From the cell containing the given text, extract its center point as [X, Y] coordinate. 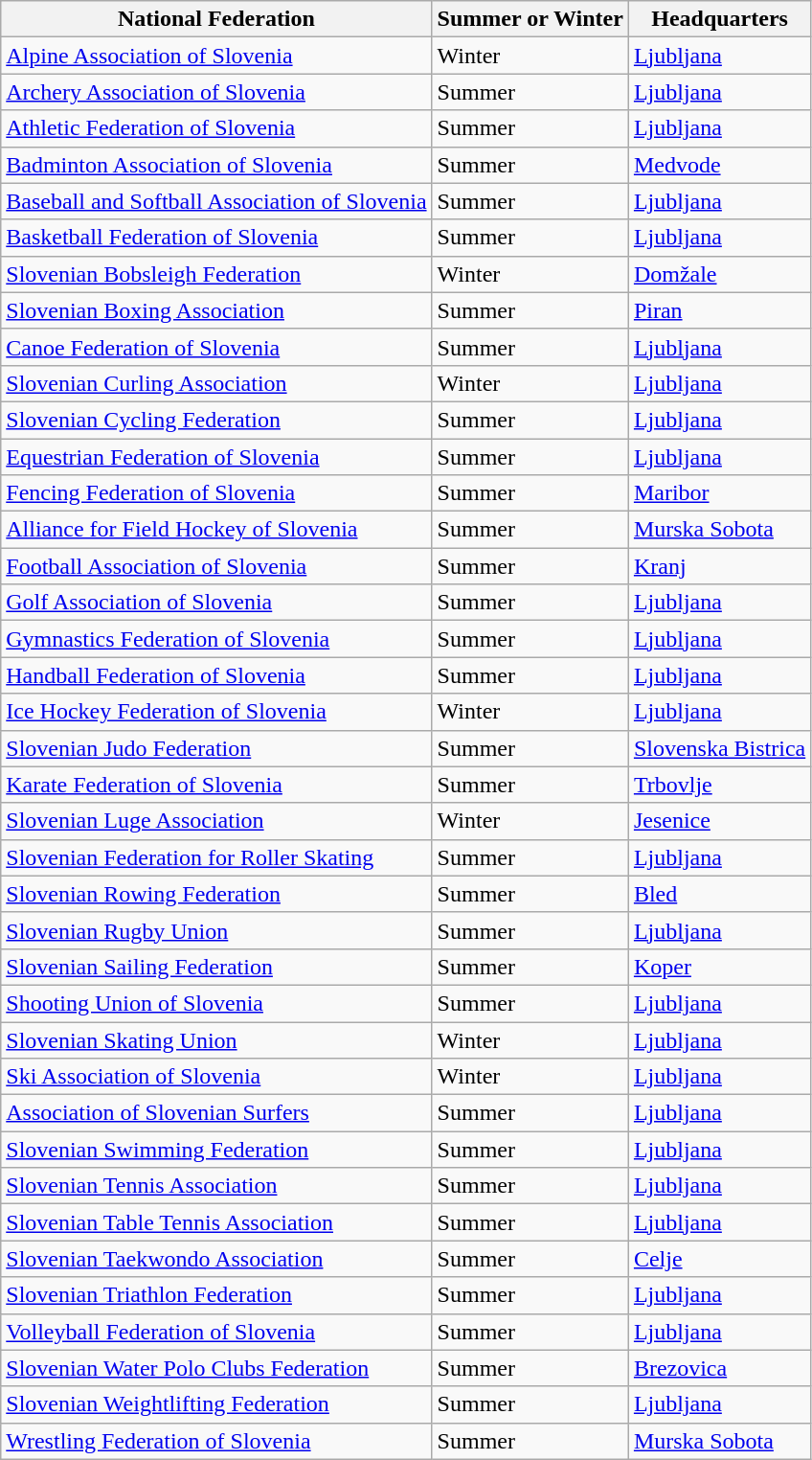
Jesenice [719, 821]
Slovenian Sailing Federation [216, 967]
Slovenian Curling Association [216, 383]
Athletic Federation of Slovenia [216, 128]
Kranj [719, 566]
Slovenian Water Polo Clubs Federation [216, 1368]
Slovenian Boxing Association [216, 310]
Badminton Association of Slovenia [216, 165]
Medvode [719, 165]
Fencing Federation of Slovenia [216, 493]
Association of Slovenian Surfers [216, 1113]
Baseball and Softball Association of Slovenia [216, 201]
Slovenian Taekwondo Association [216, 1259]
National Federation [216, 19]
Trbovlje [719, 785]
Slovenian Triathlon Federation [216, 1295]
Alliance for Field Hockey of Slovenia [216, 530]
Brezovica [719, 1368]
Ski Association of Slovenia [216, 1077]
Slovenian Skating Union [216, 1039]
Slovenian Weightlifting Federation [216, 1404]
Piran [719, 310]
Headquarters [719, 19]
Slovenian Judo Federation [216, 748]
Gymnastics Federation of Slovenia [216, 639]
Archery Association of Slovenia [216, 92]
Koper [719, 967]
Volleyball Federation of Slovenia [216, 1332]
Domžale [719, 274]
Slovenian Tennis Association [216, 1186]
Golf Association of Slovenia [216, 603]
Summer or Winter [530, 19]
Wrestling Federation of Slovenia [216, 1441]
Karate Federation of Slovenia [216, 785]
Slovenian Swimming Federation [216, 1150]
Celje [719, 1259]
Shooting Union of Slovenia [216, 1003]
Slovenian Luge Association [216, 821]
Slovenian Table Tennis Association [216, 1222]
Alpine Association of Slovenia [216, 56]
Ice Hockey Federation of Slovenia [216, 712]
Maribor [719, 493]
Slovenian Cycling Federation [216, 420]
Slovenian Federation for Roller Skating [216, 857]
Slovenska Bistrica [719, 748]
Canoe Federation of Slovenia [216, 347]
Slovenian Rugby Union [216, 930]
Slovenian Rowing Federation [216, 894]
Football Association of Slovenia [216, 566]
Basketball Federation of Slovenia [216, 238]
Equestrian Federation of Slovenia [216, 457]
Slovenian Bobsleigh Federation [216, 274]
Bled [719, 894]
Handball Federation of Slovenia [216, 675]
